Locate the cell with the specified text and output its (x, y) center coordinate. 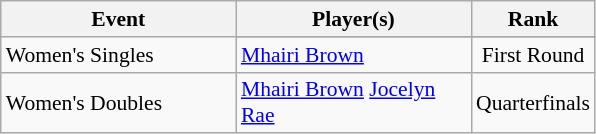
Player(s) (354, 19)
Event (118, 19)
Mhairi Brown Jocelyn Rae (354, 102)
Quarterfinals (533, 102)
Rank (533, 19)
Women's Doubles (118, 102)
Mhairi Brown (354, 55)
Women's Singles (118, 55)
First Round (533, 55)
